Capture the cell that displays the provided text and extract its (X, Y) central coordinate. 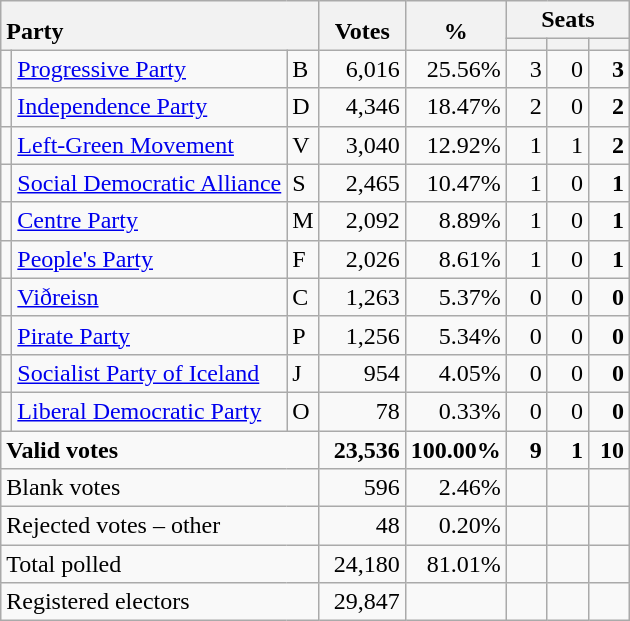
Party (160, 26)
0.33% (456, 411)
4,346 (362, 107)
Valid votes (160, 449)
23,536 (362, 449)
24,180 (362, 564)
954 (362, 373)
3,040 (362, 145)
Progressive Party (150, 69)
1,263 (362, 297)
Votes (362, 26)
9 (526, 449)
J (303, 373)
2,465 (362, 183)
% (456, 26)
10 (608, 449)
8.89% (456, 221)
B (303, 69)
5.37% (456, 297)
2,026 (362, 259)
6,016 (362, 69)
Social Democratic Alliance (150, 183)
18.47% (456, 107)
0.20% (456, 526)
8.61% (456, 259)
Pirate Party (150, 335)
O (303, 411)
Rejected votes – other (160, 526)
596 (362, 488)
78 (362, 411)
12.92% (456, 145)
1,256 (362, 335)
5.34% (456, 335)
Independence Party (150, 107)
100.00% (456, 449)
Seats (568, 20)
Viðreisn (150, 297)
Liberal Democratic Party (150, 411)
People's Party (150, 259)
4.05% (456, 373)
F (303, 259)
S (303, 183)
V (303, 145)
10.47% (456, 183)
48 (362, 526)
Blank votes (160, 488)
81.01% (456, 564)
P (303, 335)
Socialist Party of Iceland (150, 373)
C (303, 297)
2.46% (456, 488)
29,847 (362, 602)
Total polled (160, 564)
Left-Green Movement (150, 145)
Registered electors (160, 602)
D (303, 107)
M (303, 221)
2,092 (362, 221)
25.56% (456, 69)
Centre Party (150, 221)
